Locate the cell with the specified text and output its [x, y] center coordinate. 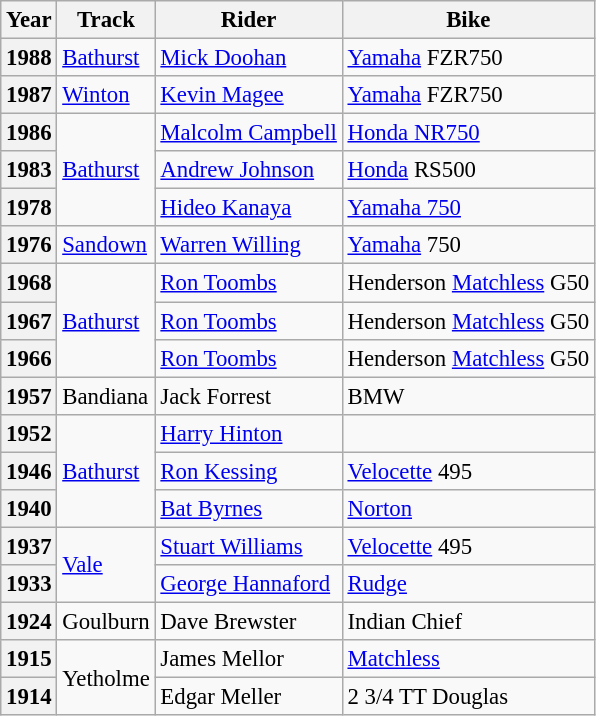
Kevin Magee [248, 95]
Hideo Kanaya [248, 208]
George Hannaford [248, 584]
1940 [29, 509]
1988 [29, 58]
Rider [248, 20]
Bat Byrnes [248, 509]
Honda NR750 [468, 133]
Goulburn [106, 621]
BMW [468, 396]
Sandown [106, 245]
Year [29, 20]
Andrew Johnson [248, 170]
Stuart Williams [248, 546]
Mick Doohan [248, 58]
Jack Forrest [248, 396]
1924 [29, 621]
1957 [29, 396]
Honda RS500 [468, 170]
1986 [29, 133]
1967 [29, 321]
1937 [29, 546]
1946 [29, 471]
Rudge [468, 584]
1966 [29, 358]
Edgar Meller [248, 697]
Harry Hinton [248, 433]
Matchless [468, 659]
Bandiana [106, 396]
2 3/4 TT Douglas [468, 697]
Track [106, 20]
Indian Chief [468, 621]
1933 [29, 584]
Warren Willing [248, 245]
Bike [468, 20]
1987 [29, 95]
Vale [106, 564]
Ron Kessing [248, 471]
Malcolm Campbell [248, 133]
James Mellor [248, 659]
Yetholme [106, 678]
1983 [29, 170]
Dave Brewster [248, 621]
1968 [29, 283]
Winton [106, 95]
Norton [468, 509]
1976 [29, 245]
1952 [29, 433]
1978 [29, 208]
1914 [29, 697]
1915 [29, 659]
